For the text-containing cell, return its midpoint in [X, Y] coordinate format. 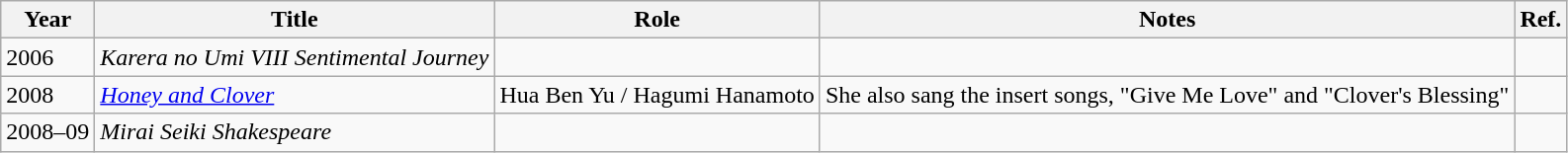
Notes [1167, 20]
Mirai Seiki Shakespeare [295, 132]
Role [656, 20]
2008–09 [47, 132]
Honey and Clover [295, 95]
Year [47, 20]
Karera no Umi VIII Sentimental Journey [295, 57]
2008 [47, 95]
Ref. [1540, 20]
Hua Ben Yu / Hagumi Hanamoto [656, 95]
She also sang the insert songs, "Give Me Love" and "Clover's Blessing" [1167, 95]
Title [295, 20]
2006 [47, 57]
